Detect which cell encompasses the target text, then output its (x, y) center coordinate. 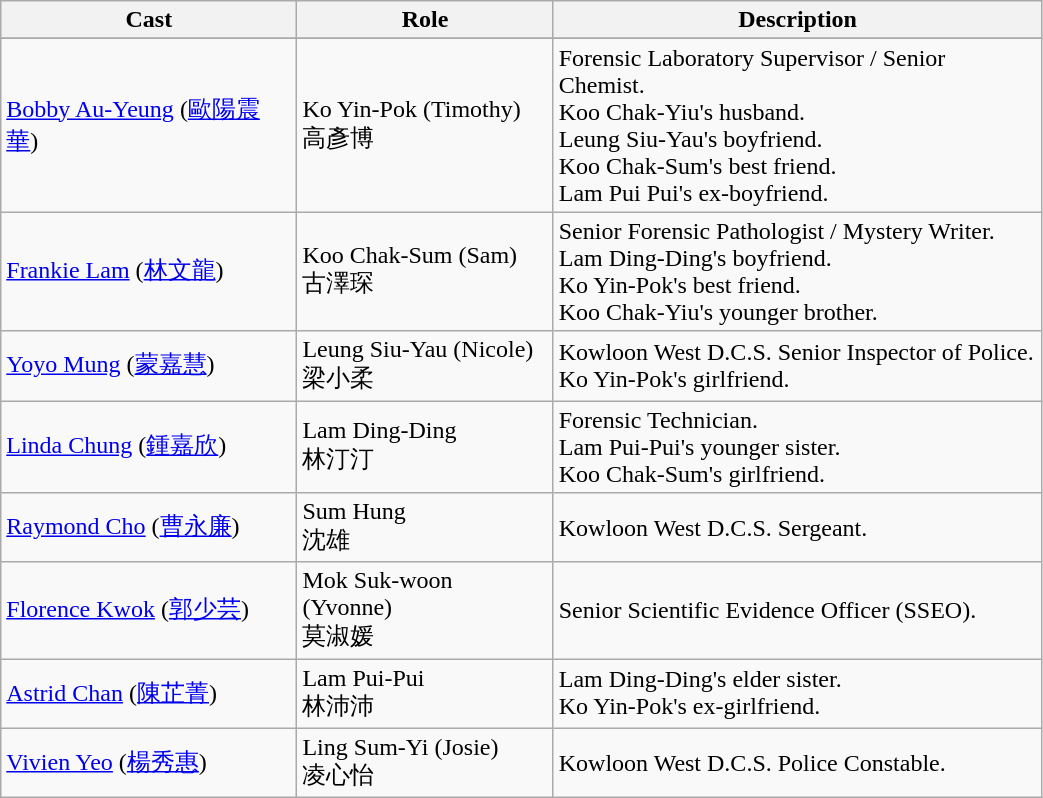
Kowloon West D.C.S. Police Constable. (798, 763)
Senior Scientific Evidence Officer (SSEO). (798, 610)
Ko Yin-Pok (Timothy) 高彥博 (425, 126)
Cast (149, 20)
Forensic Technician. Lam Pui-Pui's younger sister. Koo Chak-Sum's girlfriend. (798, 446)
Kowloon West D.C.S. Sergeant. (798, 528)
Leung Siu-Yau (Nicole) 梁小柔 (425, 366)
Lam Ding-Ding's elder sister. Ko Yin-Pok's ex-girlfriend. (798, 694)
Role (425, 20)
Lam Ding-Ding 林汀汀 (425, 446)
Description (798, 20)
Lam Pui-Pui 林沛沛 (425, 694)
Senior Forensic Pathologist / Mystery Writer. Lam Ding-Ding's boyfriend. Ko Yin-Pok's best friend. Koo Chak-Yiu's younger brother. (798, 272)
Kowloon West D.C.S. Senior Inspector of Police. Ko Yin-Pok's girlfriend. (798, 366)
Koo Chak-Sum (Sam) 古澤琛 (425, 272)
Vivien Yeo (楊秀惠) (149, 763)
Mok Suk-woon (Yvonne) 莫淑媛 (425, 610)
Astrid Chan (陳芷菁) (149, 694)
Bobby Au-Yeung (歐陽震華) (149, 126)
Sum Hung 沈雄 (425, 528)
Yoyo Mung (蒙嘉慧) (149, 366)
Raymond Cho (曹永廉) (149, 528)
Florence Kwok (郭少芸) (149, 610)
Ling Sum-Yi (Josie) 凌心怡 (425, 763)
Frankie Lam (林文龍) (149, 272)
Linda Chung (鍾嘉欣) (149, 446)
